Return [X, Y] of the center of cell containing provided text 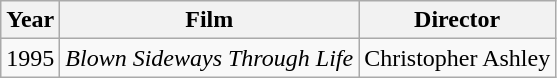
1995 [30, 58]
Year [30, 20]
Director [458, 20]
Christopher Ashley [458, 58]
Film [210, 20]
Blown Sideways Through Life [210, 58]
